From the cell containing the given text, extract its center point as [x, y] coordinate. 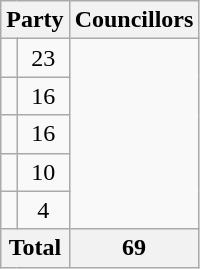
4 [43, 210]
Councillors [134, 20]
Total [35, 248]
23 [43, 58]
Party [35, 20]
10 [43, 172]
69 [134, 248]
